Identify which cell holds the provided text, then report its (x, y) central coordinate. 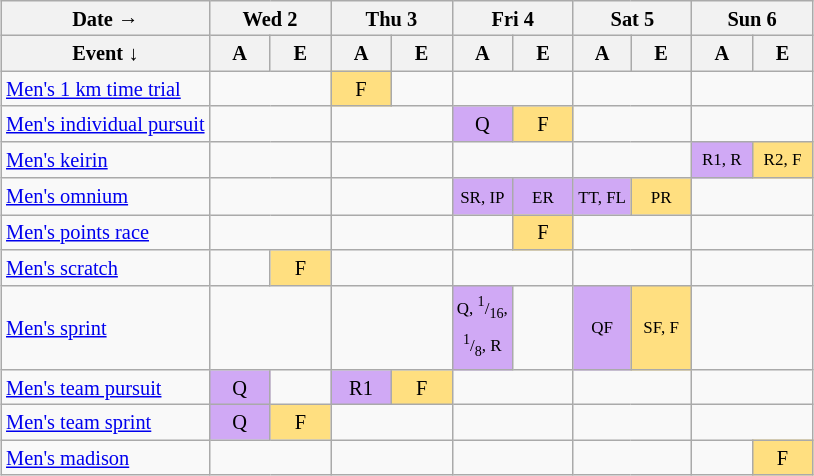
Sat 5 (632, 18)
R2, F (782, 160)
Men's 1 km time trial (105, 88)
ER (544, 196)
Sun 6 (752, 18)
Men's team pursuit (105, 388)
R1, R (722, 160)
Men's omnium (105, 196)
Wed 2 (270, 18)
QF (602, 328)
PR (662, 196)
Men's points race (105, 232)
Men's scratch (105, 268)
Men's team sprint (105, 422)
Event ↓ (105, 54)
Men's individual pursuit (105, 124)
Thu 3 (392, 18)
Men's keirin (105, 160)
Men's madison (105, 458)
Men's sprint (105, 328)
R1 (362, 388)
Fri 4 (512, 18)
Q, 1/16, 1/8, R (482, 328)
SR, IP (482, 196)
SF, F (662, 328)
TT, FL (602, 196)
Date → (105, 18)
